Search for the cell housing the specified text and yield its [x, y] center coordinate. 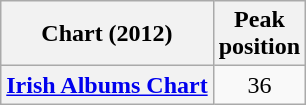
Chart (2012) [107, 34]
36 [259, 85]
Peakposition [259, 34]
Irish Albums Chart [107, 85]
